For the text-containing cell, return its midpoint in [X, Y] coordinate format. 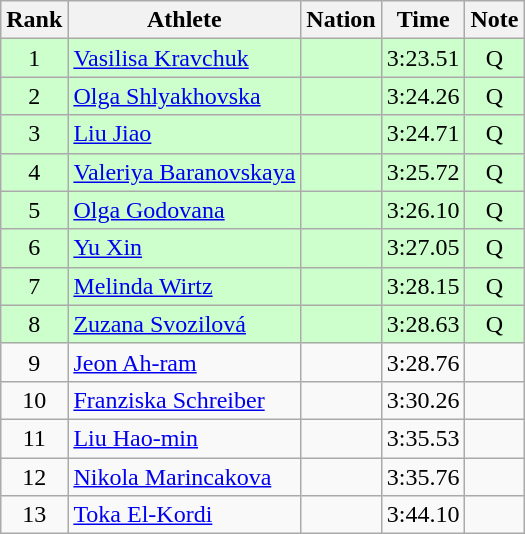
3:24.26 [423, 96]
5 [34, 210]
4 [34, 172]
3:28.15 [423, 286]
12 [34, 477]
Valeriya Baranovskaya [184, 172]
9 [34, 362]
3:24.71 [423, 134]
Olga Shlyakhovska [184, 96]
8 [34, 324]
Nation [341, 20]
3:44.10 [423, 515]
Yu Xin [184, 248]
Liu Hao-min [184, 438]
3:26.10 [423, 210]
3:28.76 [423, 362]
7 [34, 286]
Vasilisa Kravchuk [184, 58]
3:35.53 [423, 438]
10 [34, 400]
3:30.26 [423, 400]
Jeon Ah-ram [184, 362]
Rank [34, 20]
Liu Jiao [184, 134]
Franziska Schreiber [184, 400]
3:27.05 [423, 248]
Melinda Wirtz [184, 286]
3:23.51 [423, 58]
Note [494, 20]
Time [423, 20]
Athlete [184, 20]
3:35.76 [423, 477]
11 [34, 438]
Zuzana Svozilová [184, 324]
13 [34, 515]
Toka El-Kordi [184, 515]
3 [34, 134]
3:25.72 [423, 172]
6 [34, 248]
1 [34, 58]
3:28.63 [423, 324]
2 [34, 96]
Olga Godovana [184, 210]
Nikola Marincakova [184, 477]
